Capture the cell that displays the provided text and extract its (X, Y) central coordinate. 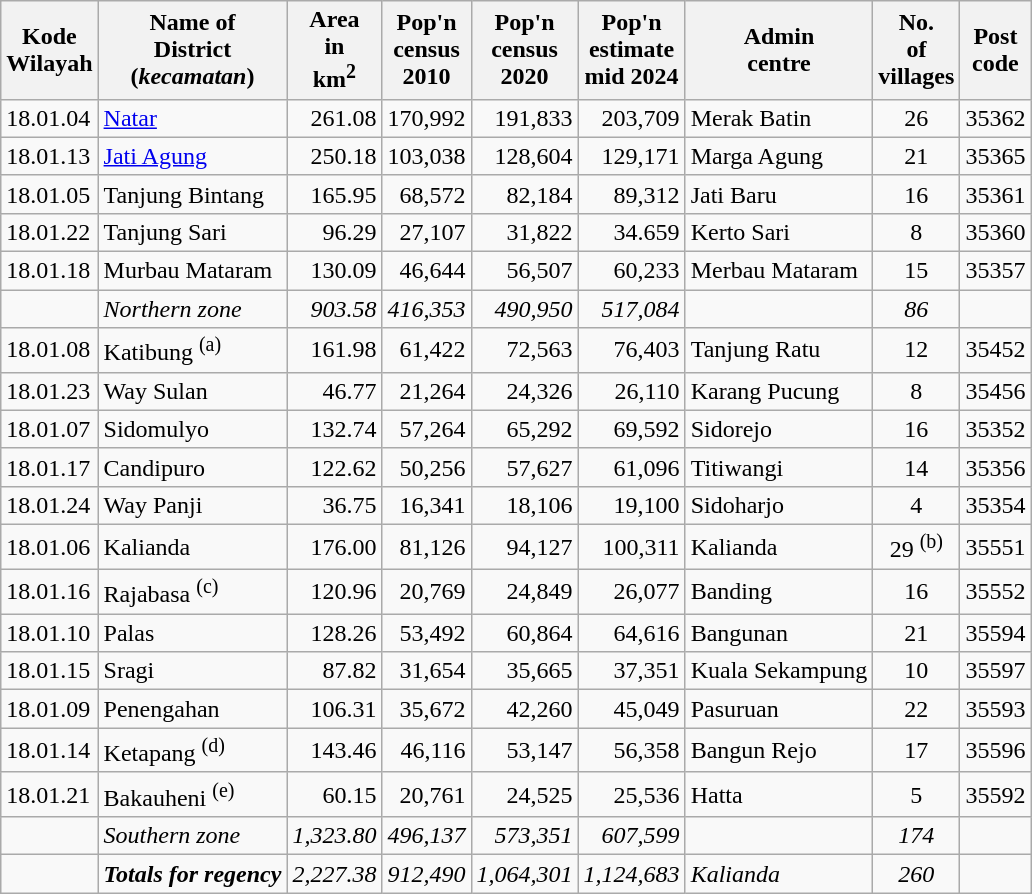
82,184 (524, 194)
103,038 (426, 156)
5 (916, 794)
35596 (996, 750)
31,654 (426, 671)
122.62 (334, 467)
37,351 (632, 671)
1,124,683 (632, 874)
18.01.22 (50, 232)
53,147 (524, 750)
35360 (996, 232)
60.15 (334, 794)
35,672 (426, 709)
18.01.16 (50, 592)
Tanjung Bintang (192, 194)
18.01.07 (50, 429)
35592 (996, 794)
Ketapang (d) (192, 750)
35356 (996, 467)
416,353 (426, 309)
Way Sulan (192, 391)
Kuala Sekampung (779, 671)
76,403 (632, 350)
18.01.14 (50, 750)
Jati Baru (779, 194)
57,264 (426, 429)
Kode Wilayah (50, 50)
16,341 (426, 505)
496,137 (426, 836)
19,100 (632, 505)
203,709 (632, 118)
132.74 (334, 429)
18.01.04 (50, 118)
1,064,301 (524, 874)
Bangunan (779, 633)
35354 (996, 505)
35352 (996, 429)
Candipuro (192, 467)
35456 (996, 391)
56,507 (524, 271)
Jati Agung (192, 156)
Rajabasa (c) (192, 592)
35357 (996, 271)
Titiwangi (779, 467)
42,260 (524, 709)
Murbau Mataram (192, 271)
35452 (996, 350)
18,106 (524, 505)
18.01.23 (50, 391)
161.98 (334, 350)
26,110 (632, 391)
174 (916, 836)
Area inkm2 (334, 50)
64,616 (632, 633)
26,077 (632, 592)
Karang Pucung (779, 391)
Merak Batin (779, 118)
35,665 (524, 671)
35594 (996, 633)
Pop'ncensus2010 (426, 50)
Postcode (996, 50)
15 (916, 271)
72,563 (524, 350)
46.77 (334, 391)
21,264 (426, 391)
35593 (996, 709)
24,525 (524, 794)
Tanjung Sari (192, 232)
Southern zone (192, 836)
50,256 (426, 467)
176.00 (334, 546)
250.18 (334, 156)
61,422 (426, 350)
60,233 (632, 271)
Pop'ncensus2020 (524, 50)
Sidorejo (779, 429)
18.01.08 (50, 350)
46,644 (426, 271)
20,769 (426, 592)
261.08 (334, 118)
18.01.21 (50, 794)
607,599 (632, 836)
Penengahan (192, 709)
27,107 (426, 232)
Northern zone (192, 309)
Bakauheni (e) (192, 794)
57,627 (524, 467)
96.29 (334, 232)
94,127 (524, 546)
10 (916, 671)
143.46 (334, 750)
89,312 (632, 194)
18.01.09 (50, 709)
56,358 (632, 750)
35552 (996, 592)
912,490 (426, 874)
100,311 (632, 546)
87.82 (334, 671)
35551 (996, 546)
2,227.38 (334, 874)
24,326 (524, 391)
191,833 (524, 118)
31,822 (524, 232)
517,084 (632, 309)
53,492 (426, 633)
20,761 (426, 794)
68,572 (426, 194)
129,171 (632, 156)
Sidomulyo (192, 429)
Sidoharjo (779, 505)
34.659 (632, 232)
Marga Agung (779, 156)
29 (b) (916, 546)
165.95 (334, 194)
Hatta (779, 794)
18.01.13 (50, 156)
69,592 (632, 429)
24,849 (524, 592)
35362 (996, 118)
35597 (996, 671)
25,536 (632, 794)
86 (916, 309)
Admin centre (779, 50)
128,604 (524, 156)
18.01.15 (50, 671)
18.01.24 (50, 505)
Natar (192, 118)
Tanjung Ratu (779, 350)
46,116 (426, 750)
No. ofvillages (916, 50)
130.09 (334, 271)
45,049 (632, 709)
Sragi (192, 671)
35365 (996, 156)
Totals for regency (192, 874)
260 (916, 874)
18.01.05 (50, 194)
36.75 (334, 505)
128.26 (334, 633)
Bangun Rejo (779, 750)
573,351 (524, 836)
Kerto Sari (779, 232)
60,864 (524, 633)
18.01.06 (50, 546)
1,323.80 (334, 836)
Katibung (a) (192, 350)
22 (916, 709)
35361 (996, 194)
Pasuruan (779, 709)
Pop'nestimatemid 2024 (632, 50)
61,096 (632, 467)
Banding (779, 592)
17 (916, 750)
Palas (192, 633)
Merbau Mataram (779, 271)
18.01.18 (50, 271)
12 (916, 350)
26 (916, 118)
65,292 (524, 429)
14 (916, 467)
106.31 (334, 709)
120.96 (334, 592)
170,992 (426, 118)
903.58 (334, 309)
490,950 (524, 309)
Way Panji (192, 505)
18.01.17 (50, 467)
18.01.10 (50, 633)
81,126 (426, 546)
4 (916, 505)
Name ofDistrict(kecamatan) (192, 50)
